From the cell containing the given text, extract its center point as (x, y) coordinate. 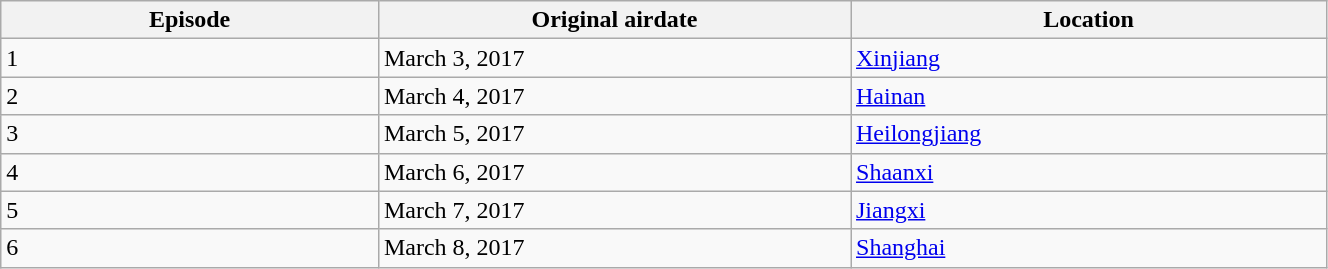
Original airdate (614, 20)
March 7, 2017 (614, 210)
Hainan (1088, 96)
3 (190, 134)
March 3, 2017 (614, 58)
Shanghai (1088, 248)
2 (190, 96)
March 8, 2017 (614, 248)
Jiangxi (1088, 210)
Heilongjiang (1088, 134)
March 4, 2017 (614, 96)
1 (190, 58)
5 (190, 210)
March 6, 2017 (614, 172)
Location (1088, 20)
Xinjiang (1088, 58)
Episode (190, 20)
6 (190, 248)
March 5, 2017 (614, 134)
Shaanxi (1088, 172)
4 (190, 172)
